For the text-containing cell, return its midpoint in [X, Y] coordinate format. 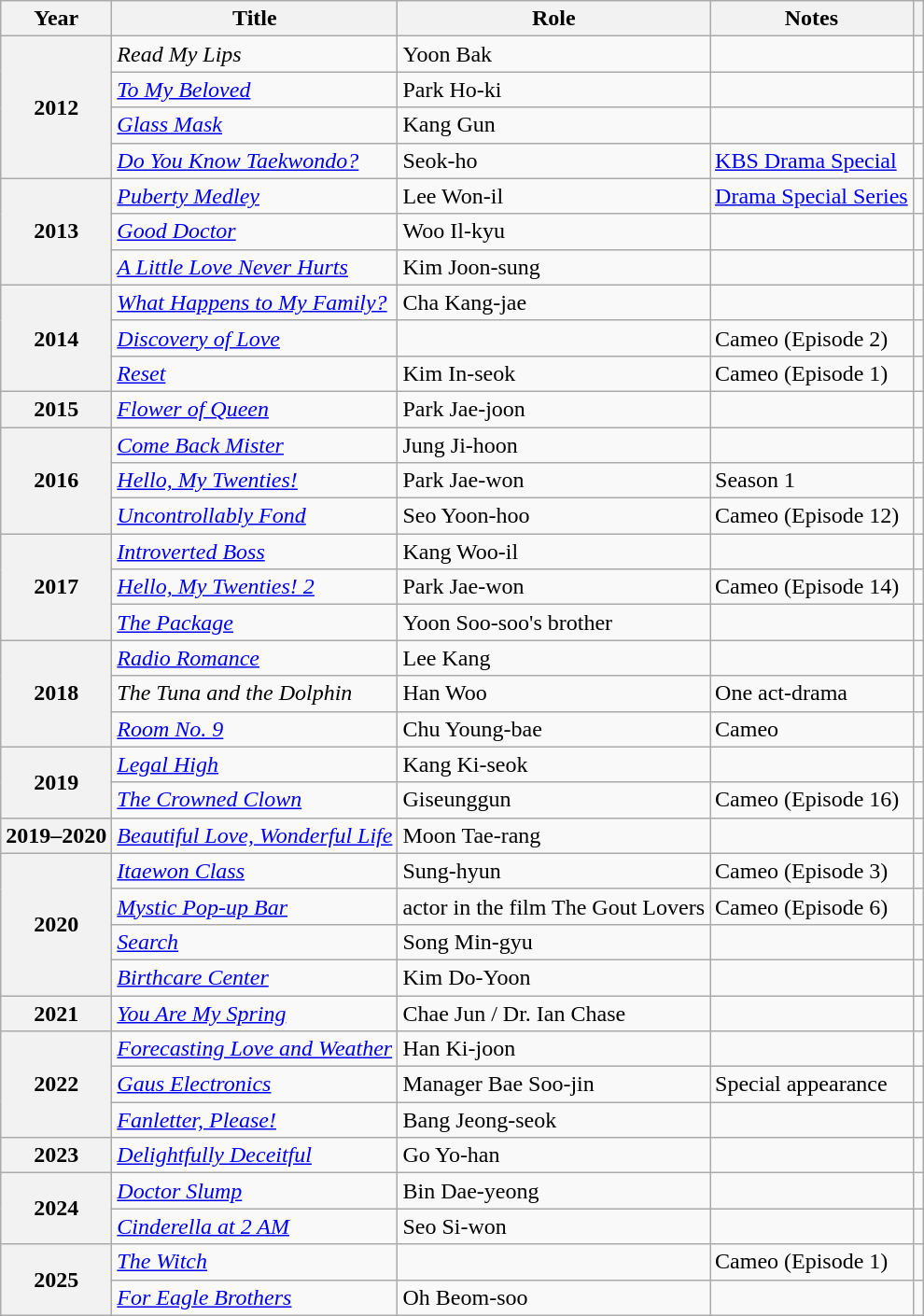
Legal High [255, 764]
Kang Gun [554, 125]
Birthcare Center [255, 977]
Gaus Electronics [255, 1085]
Yoon Bak [554, 54]
Song Min-gyu [554, 942]
2024 [56, 1209]
Bin Dae-yeong [554, 1191]
2020 [56, 924]
2023 [56, 1155]
2012 [56, 107]
Han Woo [554, 693]
Forecasting Love and Weather [255, 1049]
2013 [56, 231]
Lee Kang [554, 658]
Hello, My Twenties! 2 [255, 587]
Fanletter, Please! [255, 1120]
2017 [56, 587]
Oh Beom-soo [554, 1297]
Doctor Slump [255, 1191]
For Eagle Brothers [255, 1297]
Uncontrollably Fond [255, 516]
The Crowned Clown [255, 800]
KBS Drama Special [812, 161]
Introverted Boss [255, 552]
Cameo [812, 729]
Lee Won-il [554, 196]
Year [56, 19]
Read My Lips [255, 54]
Han Ki-joon [554, 1049]
Park Ho-ki [554, 90]
Woo Il-kyu [554, 231]
Do You Know Taekwondo? [255, 161]
Kim Do-Yoon [554, 977]
Yoon Soo-soo's brother [554, 623]
2019 [56, 782]
Notes [812, 19]
Seok-ho [554, 161]
2019–2020 [56, 835]
Beautiful Love, Wonderful Life [255, 835]
Cinderella at 2 AM [255, 1226]
Kang Woo-il [554, 552]
Delightfully Deceitful [255, 1155]
To My Beloved [255, 90]
2015 [56, 409]
Jung Ji-hoon [554, 445]
Flower of Queen [255, 409]
Cameo (Episode 16) [812, 800]
Cameo (Episode 2) [812, 338]
Good Doctor [255, 231]
Seo Si-won [554, 1226]
A Little Love Never Hurts [255, 267]
Role [554, 19]
Room No. 9 [255, 729]
Go Yo-han [554, 1155]
You Are My Spring [255, 1013]
Mystic Pop-up Bar [255, 906]
Moon Tae-rang [554, 835]
Seo Yoon-hoo [554, 516]
Come Back Mister [255, 445]
Hello, My Twenties! [255, 481]
Park Jae-joon [554, 409]
2018 [56, 693]
Manager Bae Soo-jin [554, 1085]
2025 [56, 1280]
Reset [255, 373]
Chae Jun / Dr. Ian Chase [554, 1013]
The Witch [255, 1262]
Kang Ki-seok [554, 764]
One act-drama [812, 693]
Cameo (Episode 14) [812, 587]
Giseunggun [554, 800]
Title [255, 19]
The Package [255, 623]
What Happens to My Family? [255, 302]
Itaewon Class [255, 871]
Cameo (Episode 6) [812, 906]
Puberty Medley [255, 196]
Bang Jeong-seok [554, 1120]
Discovery of Love [255, 338]
2016 [56, 481]
actor in the film The Gout Lovers [554, 906]
Special appearance [812, 1085]
Glass Mask [255, 125]
Kim Joon-sung [554, 267]
2022 [56, 1085]
Cameo (Episode 12) [812, 516]
Chu Young-bae [554, 729]
Search [255, 942]
The Tuna and the Dolphin [255, 693]
Drama Special Series [812, 196]
2014 [56, 338]
Sung-hyun [554, 871]
Season 1 [812, 481]
Kim In-seok [554, 373]
2021 [56, 1013]
Cha Kang-jae [554, 302]
Cameo (Episode 3) [812, 871]
Radio Romance [255, 658]
